Scan for the cell matching the given text and deliver its [X, Y] coordinate at center. 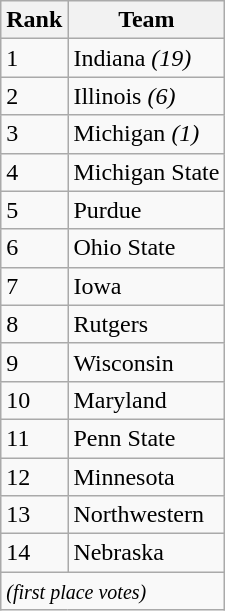
(first place votes) [113, 591]
13 [34, 515]
5 [34, 210]
1 [34, 58]
Michigan (1) [146, 134]
Illinois (6) [146, 96]
9 [34, 362]
Team [146, 20]
Maryland [146, 400]
Purdue [146, 210]
Wisconsin [146, 362]
Michigan State [146, 172]
Penn State [146, 438]
Rank [34, 20]
11 [34, 438]
12 [34, 477]
10 [34, 400]
Indiana (19) [146, 58]
Rutgers [146, 324]
7 [34, 286]
6 [34, 248]
3 [34, 134]
8 [34, 324]
Iowa [146, 286]
Ohio State [146, 248]
Nebraska [146, 553]
Northwestern [146, 515]
2 [34, 96]
4 [34, 172]
14 [34, 553]
Minnesota [146, 477]
